Identify which cell holds the provided text, then report its (x, y) central coordinate. 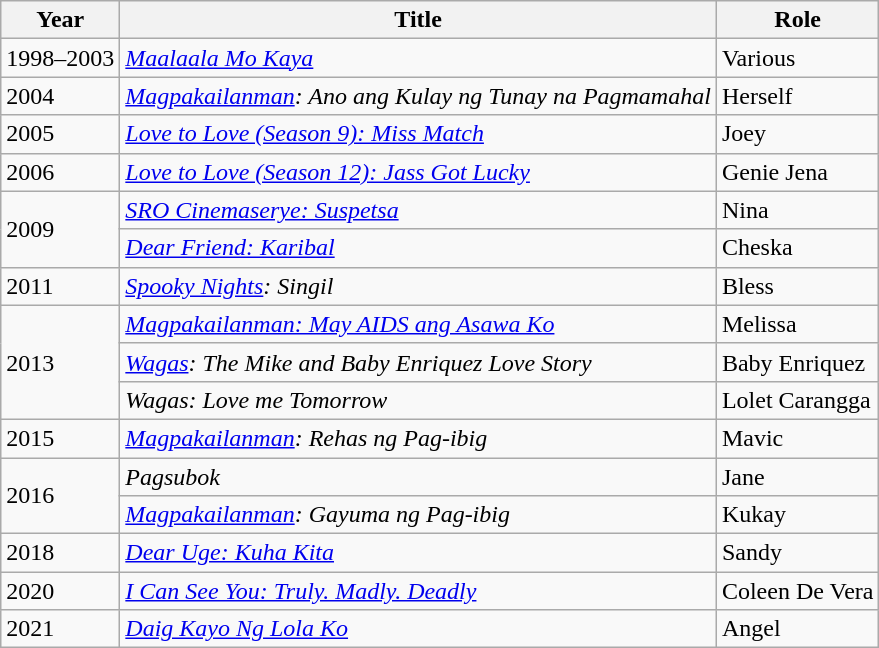
Various (798, 58)
Title (418, 20)
2011 (60, 286)
Spooky Nights: Singil (418, 286)
Nina (798, 210)
Melissa (798, 324)
Magpakailanman: May AIDS ang Asawa Ko (418, 324)
2018 (60, 553)
Magpakailanman: Gayuma ng Pag-ibig (418, 515)
Pagsubok (418, 477)
Lolet Carangga (798, 400)
Dear Uge: Kuha Kita (418, 553)
I Can See You: Truly. Madly. Deadly (418, 591)
2020 (60, 591)
Cheska (798, 248)
Kukay (798, 515)
Mavic (798, 438)
Coleen De Vera (798, 591)
Angel (798, 629)
Dear Friend: Karibal (418, 248)
Bless (798, 286)
Sandy (798, 553)
Genie Jena (798, 172)
2021 (60, 629)
2013 (60, 362)
2005 (60, 134)
Baby Enriquez (798, 362)
Year (60, 20)
Daig Kayo Ng Lola Ko (418, 629)
2004 (60, 96)
Wagas: The Mike and Baby Enriquez Love Story (418, 362)
Joey (798, 134)
2015 (60, 438)
Love to Love (Season 9): Miss Match (418, 134)
Magpakailanman: Ano ang Kulay ng Tunay na Pagmamahal (418, 96)
Maalaala Mo Kaya (418, 58)
Wagas: Love me Tomorrow (418, 400)
Herself (798, 96)
SRO Cinemaserye: Suspetsa (418, 210)
2006 (60, 172)
Jane (798, 477)
Love to Love (Season 12): Jass Got Lucky (418, 172)
2016 (60, 496)
Role (798, 20)
Magpakailanman: Rehas ng Pag-ibig (418, 438)
1998–2003 (60, 58)
2009 (60, 229)
